Search for the cell housing the specified text and yield its (X, Y) center coordinate. 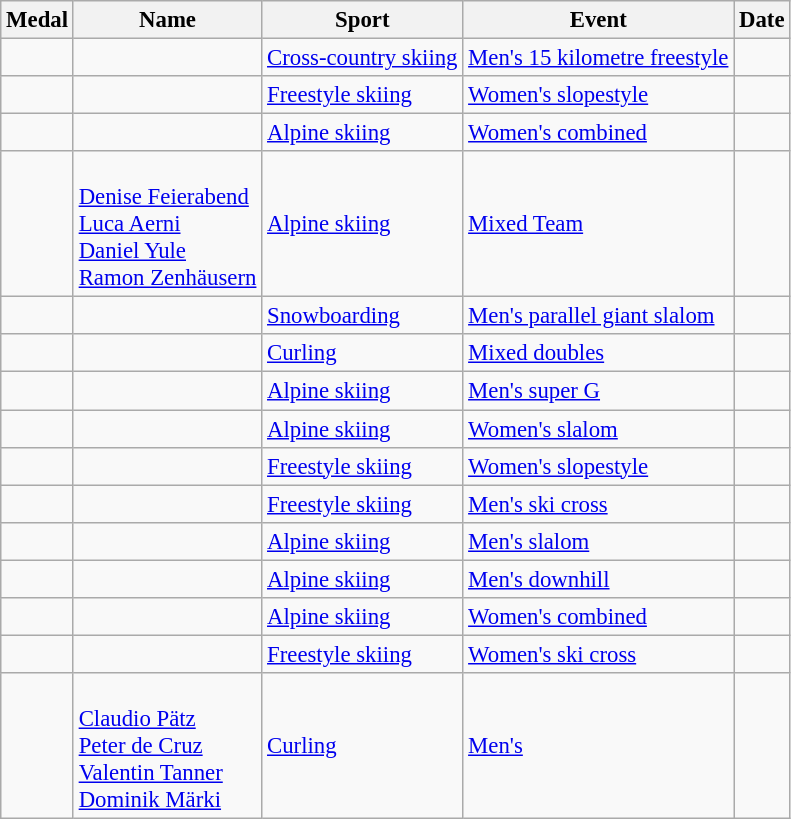
Women's ski cross (598, 654)
Mixed doubles (598, 353)
Event (598, 20)
Name (167, 20)
Men's ski cross (598, 504)
Sport (362, 20)
Men's super G (598, 391)
Denise FeierabendLuca AerniDaniel YuleRamon Zenhäusern (167, 224)
Men's slalom (598, 541)
Men's downhill (598, 579)
Claudio PätzPeter de CruzValentin TannerDominik Märki (167, 746)
Mixed Team (598, 224)
Date (762, 20)
Men's parallel giant slalom (598, 316)
Men's 15 kilometre freestyle (598, 58)
Snowboarding (362, 316)
Men's (598, 746)
Medal (38, 20)
Cross-country skiing (362, 58)
Women's slalom (598, 429)
